Scan for the cell matching the given text and deliver its [X, Y] coordinate at center. 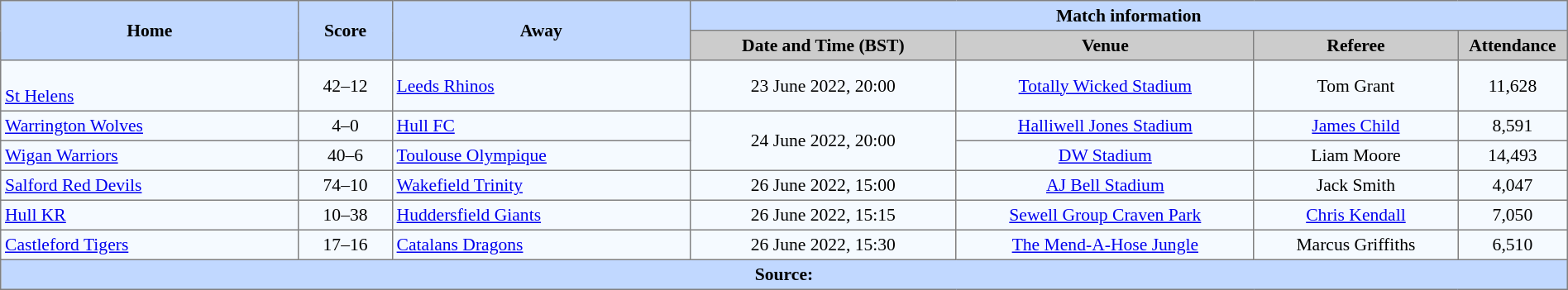
Castleford Tigers [150, 245]
Salford Red Devils [150, 185]
Leeds Rhinos [541, 86]
4–0 [346, 126]
Venue [1105, 45]
23 June 2022, 20:00 [823, 86]
Source: [784, 274]
24 June 2022, 20:00 [823, 140]
The Mend-A-Hose Jungle [1105, 245]
Attendance [1513, 45]
17–16 [346, 245]
4,047 [1513, 185]
26 June 2022, 15:30 [823, 245]
Wigan Warriors [150, 155]
Referee [1355, 45]
Liam Moore [1355, 155]
8,591 [1513, 126]
Hull FC [541, 126]
40–6 [346, 155]
74–10 [346, 185]
James Child [1355, 126]
Sewell Group Craven Park [1105, 215]
26 June 2022, 15:15 [823, 215]
St Helens [150, 86]
Marcus Griffiths [1355, 245]
Date and Time (BST) [823, 45]
14,493 [1513, 155]
Halliwell Jones Stadium [1105, 126]
AJ Bell Stadium [1105, 185]
7,050 [1513, 215]
Toulouse Olympique [541, 155]
11,628 [1513, 86]
26 June 2022, 15:00 [823, 185]
Tom Grant [1355, 86]
DW Stadium [1105, 155]
42–12 [346, 86]
Hull KR [150, 215]
Huddersfield Giants [541, 215]
6,510 [1513, 245]
Home [150, 31]
Jack Smith [1355, 185]
Totally Wicked Stadium [1105, 86]
Catalans Dragons [541, 245]
Away [541, 31]
Match information [1128, 16]
Chris Kendall [1355, 215]
10–38 [346, 215]
Wakefield Trinity [541, 185]
Score [346, 31]
Warrington Wolves [150, 126]
